Return (x, y) of the center of cell containing provided text 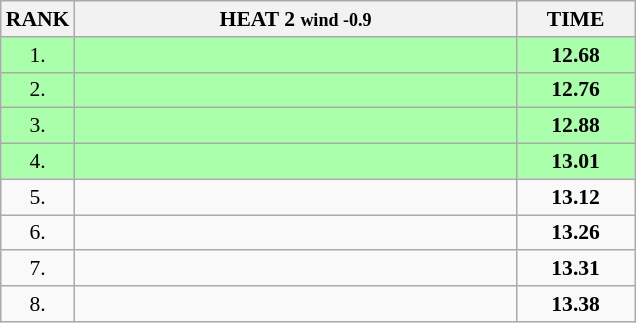
12.88 (576, 126)
13.38 (576, 304)
13.12 (576, 197)
3. (38, 126)
8. (38, 304)
TIME (576, 19)
12.76 (576, 90)
5. (38, 197)
2. (38, 90)
7. (38, 269)
6. (38, 233)
4. (38, 162)
13.01 (576, 162)
HEAT 2 wind -0.9 (295, 19)
1. (38, 55)
12.68 (576, 55)
RANK (38, 19)
13.31 (576, 269)
13.26 (576, 233)
